Return the [X, Y] coordinate for the center point of the cell that contains the specified text.  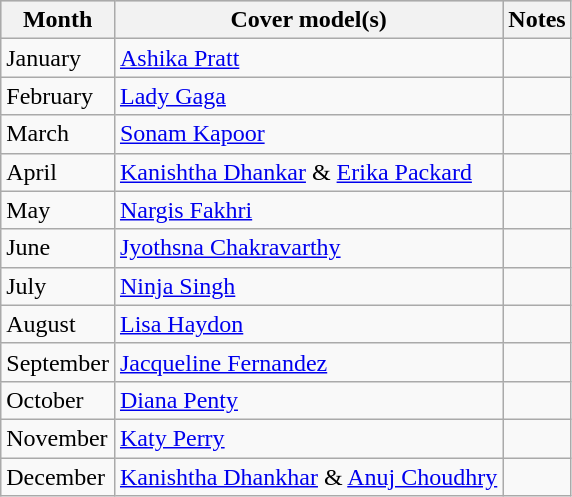
Cover model(s) [308, 20]
Notes [537, 20]
Katy Perry [308, 438]
June [58, 248]
February [58, 96]
Kanishtha Dhankar & Erika Packard [308, 172]
Month [58, 20]
November [58, 438]
January [58, 58]
Sonam Kapoor [308, 134]
October [58, 400]
Diana Penty [308, 400]
March [58, 134]
Jyothsna Chakravarthy [308, 248]
Jacqueline Fernandez [308, 362]
Ashika Pratt [308, 58]
July [58, 286]
Lisa Haydon [308, 324]
Nargis Fakhri [308, 210]
Kanishtha Dhankhar & Anuj Choudhry [308, 477]
Ninja Singh [308, 286]
August [58, 324]
May [58, 210]
December [58, 477]
April [58, 172]
September [58, 362]
Lady Gaga [308, 96]
